Determine the [x, y] coordinate at the center of the cell enclosing the given text.  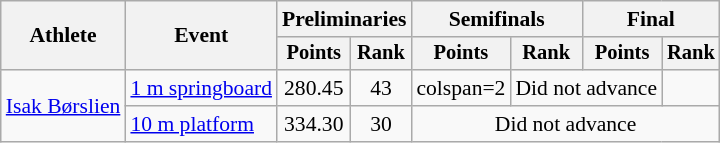
334.30 [314, 124]
colspan=2 [460, 88]
30 [382, 124]
Semifinals [496, 19]
280.45 [314, 88]
Isak Børslien [64, 106]
1 m springboard [201, 88]
Preliminaries [344, 19]
10 m platform [201, 124]
Final [651, 19]
Athlete [64, 36]
43 [382, 88]
Event [201, 36]
